Detect which cell encompasses the target text, then output its (x, y) center coordinate. 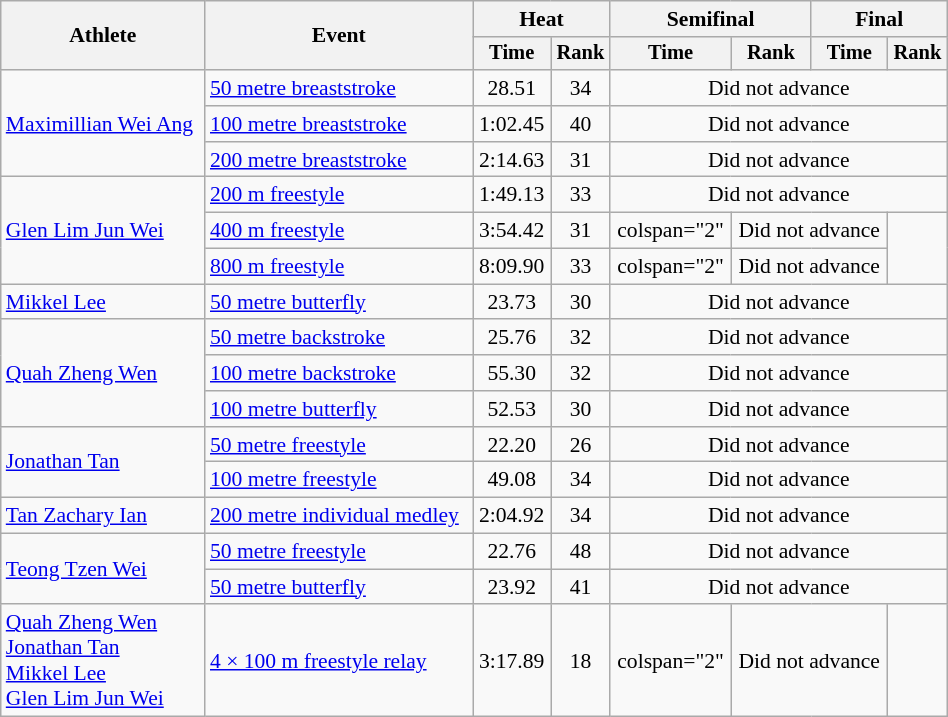
49.08 (512, 480)
8:09.90 (512, 267)
Teong Tzen Wei (103, 570)
Maximillian Wei Ang (103, 124)
Glen Lim Jun Wei (103, 230)
23.92 (512, 587)
3:54.42 (512, 231)
100 metre breaststroke (339, 124)
Quah Zheng Wen Jonathan TanMikkel Lee Glen Lim Jun Wei (103, 661)
Heat (542, 19)
100 metre butterfly (339, 409)
Final (879, 19)
2:04.92 (512, 516)
800 m freestyle (339, 267)
Tan Zachary Ian (103, 516)
Mikkel Lee (103, 302)
2:14.63 (512, 160)
1:49.13 (512, 195)
52.53 (512, 409)
Semifinal (710, 19)
25.76 (512, 338)
200 m freestyle (339, 195)
23.73 (512, 302)
200 metre breaststroke (339, 160)
55.30 (512, 373)
22.20 (512, 445)
Athlete (103, 36)
4 × 100 m freestyle relay (339, 661)
26 (581, 445)
100 metre backstroke (339, 373)
100 metre freestyle (339, 480)
28.51 (512, 88)
Quah Zheng Wen (103, 374)
Event (339, 36)
50 metre breaststroke (339, 88)
41 (581, 587)
22.76 (512, 552)
50 metre backstroke (339, 338)
1:02.45 (512, 124)
400 m freestyle (339, 231)
40 (581, 124)
48 (581, 552)
18 (581, 661)
200 metre individual medley (339, 516)
Jonathan Tan (103, 462)
3:17.89 (512, 661)
